Search for the cell housing the specified text and yield its [x, y] center coordinate. 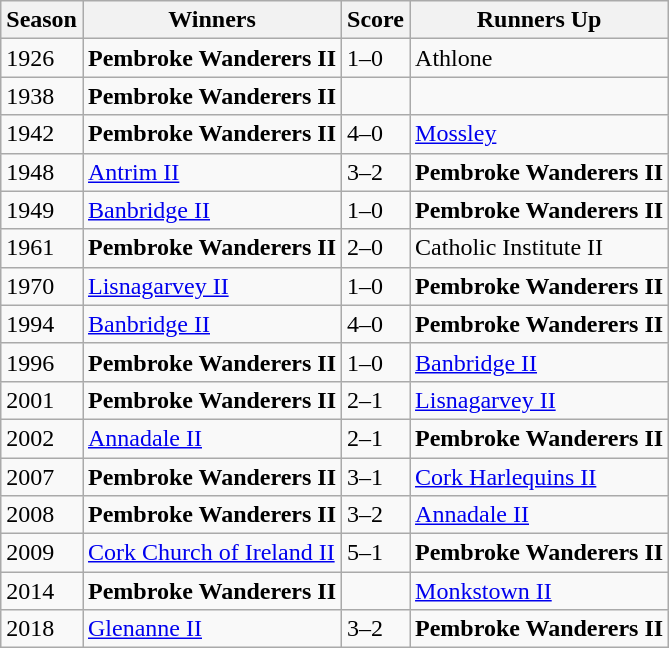
5–1 [376, 553]
2009 [42, 553]
Glenanne II [212, 629]
1948 [42, 172]
2007 [42, 477]
Antrim II [212, 172]
Cork Church of Ireland II [212, 553]
1942 [42, 134]
1949 [42, 210]
Cork Harlequins II [540, 477]
2001 [42, 400]
Catholic Institute II [540, 248]
Score [376, 20]
Athlone [540, 58]
2014 [42, 591]
3–1 [376, 477]
1970 [42, 286]
Season [42, 20]
Monkstown II [540, 591]
Mossley [540, 134]
1926 [42, 58]
1994 [42, 324]
2008 [42, 515]
2002 [42, 438]
Runners Up [540, 20]
1938 [42, 96]
1961 [42, 248]
2–0 [376, 248]
Winners [212, 20]
1996 [42, 362]
2018 [42, 629]
